For the text-containing cell, return its midpoint in (X, Y) coordinate format. 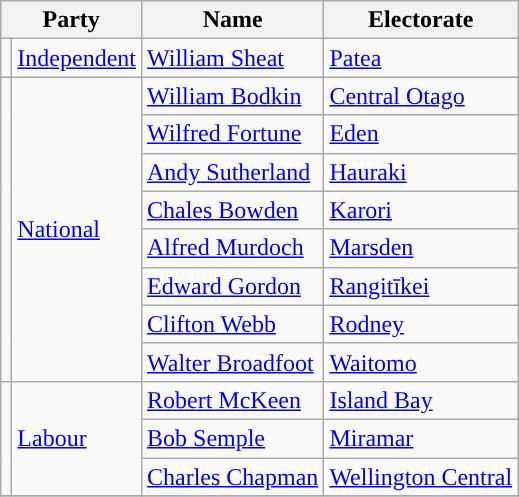
Bob Semple (232, 438)
Clifton Webb (232, 324)
Walter Broadfoot (232, 362)
Charles Chapman (232, 477)
National (77, 229)
Karori (421, 210)
Alfred Murdoch (232, 248)
Wilfred Fortune (232, 134)
Edward Gordon (232, 286)
Wellington Central (421, 477)
Independent (77, 58)
Party (72, 20)
William Bodkin (232, 96)
Chales Bowden (232, 210)
Electorate (421, 20)
Hauraki (421, 172)
William Sheat (232, 58)
Patea (421, 58)
Central Otago (421, 96)
Andy Sutherland (232, 172)
Island Bay (421, 400)
Marsden (421, 248)
Name (232, 20)
Eden (421, 134)
Robert McKeen (232, 400)
Waitomo (421, 362)
Rodney (421, 324)
Rangitīkei (421, 286)
Miramar (421, 438)
Labour (77, 438)
